Capture the cell that displays the provided text and extract its (X, Y) central coordinate. 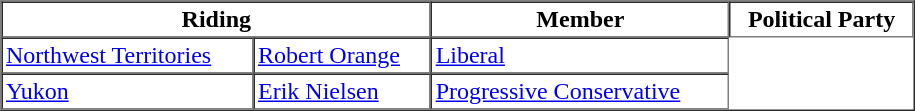
Member (580, 20)
Riding (217, 20)
Liberal (580, 56)
Northwest Territories (128, 56)
Robert Orange (343, 56)
Erik Nielsen (343, 92)
Yukon (128, 92)
Political Party (822, 20)
Progressive Conservative (580, 92)
